Return [X, Y] of the center of cell containing provided text 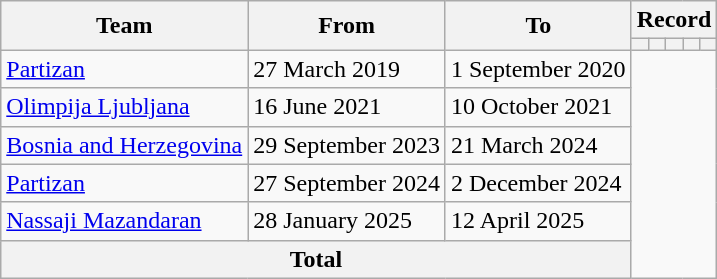
27 March 2019 [347, 69]
29 September 2023 [347, 145]
12 April 2025 [538, 221]
Total [316, 259]
16 June 2021 [347, 107]
From [347, 26]
28 January 2025 [347, 221]
1 September 2020 [538, 69]
To [538, 26]
21 March 2024 [538, 145]
Nassaji Mazandaran [124, 221]
2 December 2024 [538, 183]
10 October 2021 [538, 107]
Olimpija Ljubljana [124, 107]
Bosnia and Herzegovina [124, 145]
Record [674, 20]
27 September 2024 [347, 183]
Team [124, 26]
